Capture the cell that displays the provided text and extract its [x, y] central coordinate. 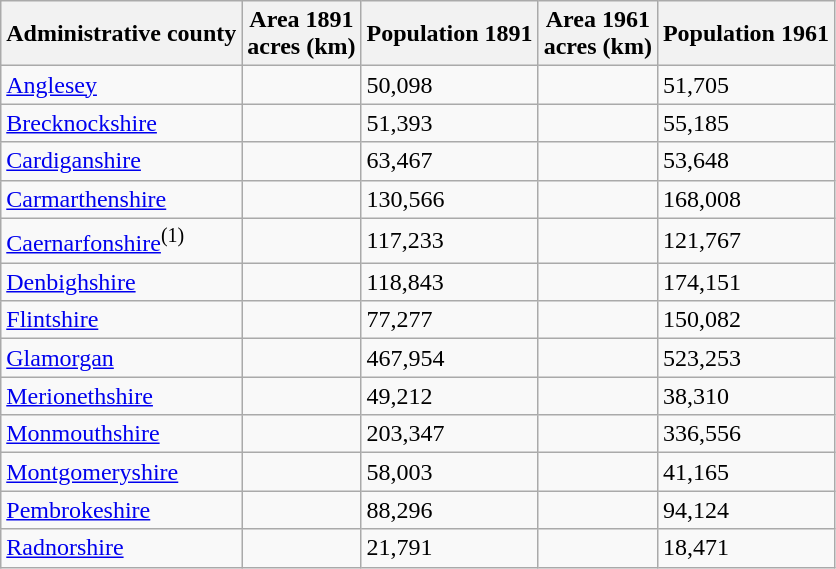
174,151 [746, 282]
117,233 [450, 240]
121,767 [746, 240]
38,310 [746, 396]
Brecknockshire [122, 123]
523,253 [746, 358]
94,124 [746, 510]
41,165 [746, 472]
Caernarfonshire(1) [122, 240]
Glamorgan [122, 358]
Population 1961 [746, 34]
336,556 [746, 434]
21,791 [450, 548]
Pembrokeshire [122, 510]
118,843 [450, 282]
203,347 [450, 434]
Monmouthshire [122, 434]
63,467 [450, 161]
Merionethshire [122, 396]
Population 1891 [450, 34]
18,471 [746, 548]
51,705 [746, 85]
55,185 [746, 123]
Montgomeryshire [122, 472]
Area 1961acres (km) [598, 34]
Flintshire [122, 320]
Administrative county [122, 34]
51,393 [450, 123]
Area 1891acres (km) [302, 34]
49,212 [450, 396]
Cardiganshire [122, 161]
Anglesey [122, 85]
58,003 [450, 472]
50,098 [450, 85]
168,008 [746, 199]
467,954 [450, 358]
150,082 [746, 320]
77,277 [450, 320]
130,566 [450, 199]
53,648 [746, 161]
Radnorshire [122, 548]
Denbighshire [122, 282]
88,296 [450, 510]
Carmarthenshire [122, 199]
